Scan for the cell matching the given text and deliver its (X, Y) coordinate at center. 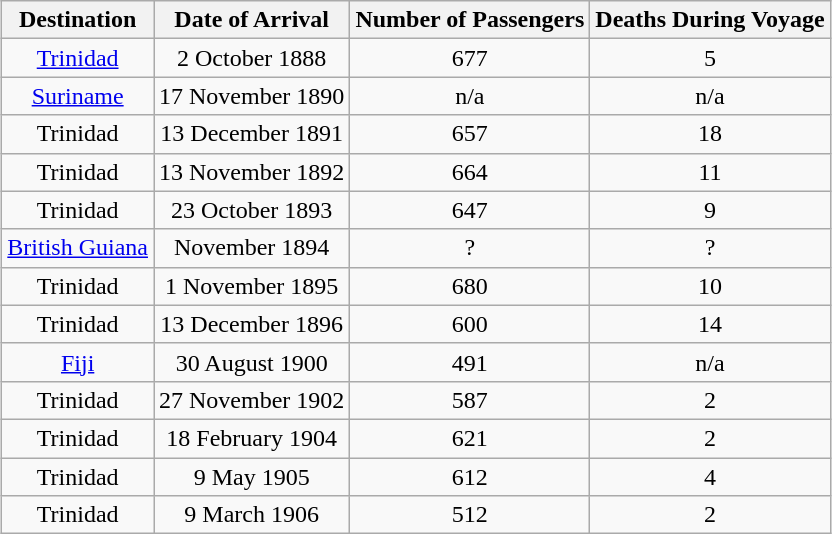
13 December 1891 (252, 134)
9 (710, 210)
512 (470, 515)
18 (710, 134)
27 November 1902 (252, 400)
Destination (78, 20)
14 (710, 324)
612 (470, 477)
13 December 1896 (252, 324)
10 (710, 286)
13 November 1892 (252, 172)
2 October 1888 (252, 58)
11 (710, 172)
1 November 1895 (252, 286)
587 (470, 400)
621 (470, 438)
Number of Passengers (470, 20)
5 (710, 58)
664 (470, 172)
18 February 1904 (252, 438)
30 August 1900 (252, 362)
Deaths During Voyage (710, 20)
November 1894 (252, 248)
491 (470, 362)
677 (470, 58)
680 (470, 286)
4 (710, 477)
Fiji (78, 362)
23 October 1893 (252, 210)
600 (470, 324)
17 November 1890 (252, 96)
9 March 1906 (252, 515)
Suriname (78, 96)
657 (470, 134)
9 May 1905 (252, 477)
British Guiana (78, 248)
Date of Arrival (252, 20)
647 (470, 210)
